Identify which cell holds the provided text, then report its [x, y] central coordinate. 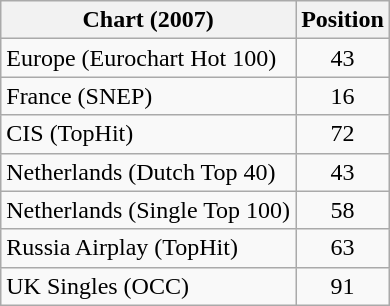
91 [343, 286]
Netherlands (Single Top 100) [148, 210]
CIS (TopHit) [148, 134]
16 [343, 96]
Position [343, 20]
72 [343, 134]
Chart (2007) [148, 20]
France (SNEP) [148, 96]
58 [343, 210]
Europe (Eurochart Hot 100) [148, 58]
UK Singles (OCC) [148, 286]
Russia Airplay (TopHit) [148, 248]
Netherlands (Dutch Top 40) [148, 172]
63 [343, 248]
